Output the (X, Y) coordinate of the center of the cell containing the given text.  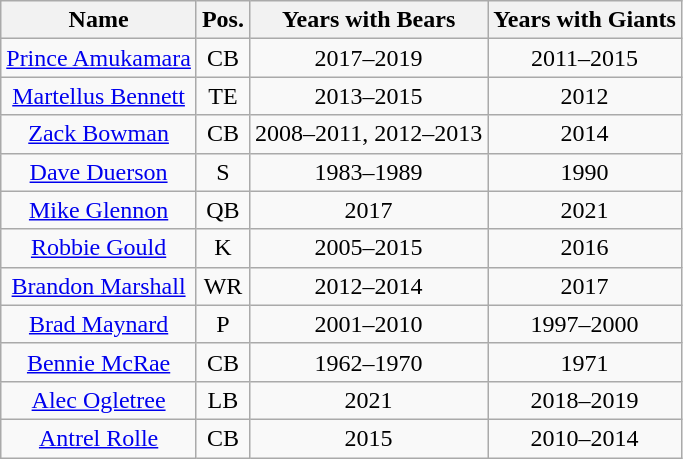
S (222, 172)
1983–1989 (368, 172)
Name (99, 20)
Prince Amukamara (99, 58)
2014 (585, 134)
Martellus Bennett (99, 96)
2012 (585, 96)
Zack Bowman (99, 134)
K (222, 248)
Dave Duerson (99, 172)
Robbie Gould (99, 248)
1997–2000 (585, 324)
2005–2015 (368, 248)
Bennie McRae (99, 362)
1971 (585, 362)
2012–2014 (368, 286)
2018–2019 (585, 400)
Years with Giants (585, 20)
2011–2015 (585, 58)
Years with Bears (368, 20)
QB (222, 210)
2010–2014 (585, 438)
Brandon Marshall (99, 286)
Brad Maynard (99, 324)
TE (222, 96)
2001–2010 (368, 324)
WR (222, 286)
2015 (368, 438)
2016 (585, 248)
P (222, 324)
Alec Ogletree (99, 400)
Antrel Rolle (99, 438)
2017–2019 (368, 58)
1962–1970 (368, 362)
Mike Glennon (99, 210)
2013–2015 (368, 96)
2008–2011, 2012–2013 (368, 134)
Pos. (222, 20)
LB (222, 400)
1990 (585, 172)
